Capture the cell that displays the provided text and extract its [X, Y] central coordinate. 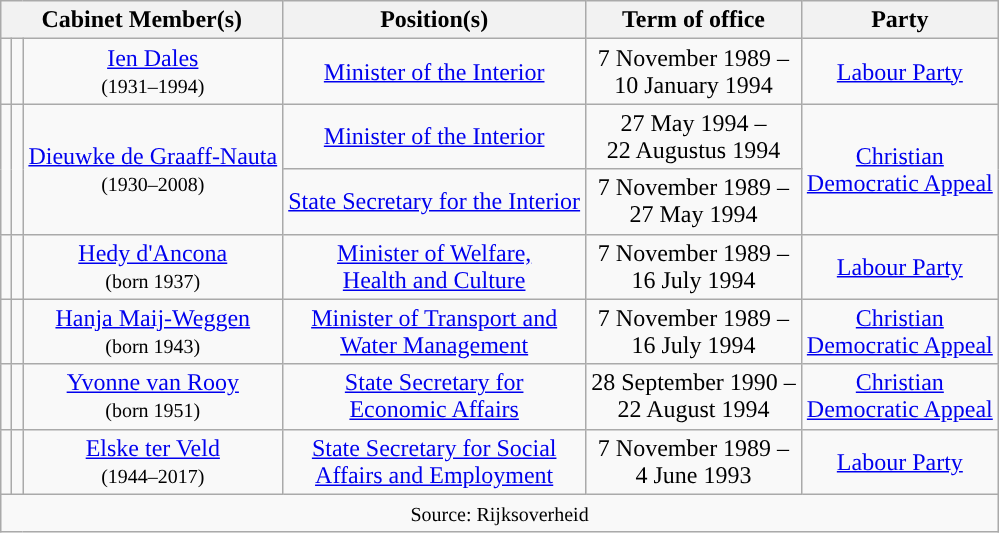
Hanja Maij-Weggen (born 1943) [153, 332]
Source: Rijksoverheid [500, 513]
Position(s) [434, 20]
Dieuwke de Graaff-Nauta (1930–2008) [153, 169]
Minister of Welfare, Health and Culture [434, 266]
State Secretary for Social Affairs and Employment [434, 462]
Elske ter Veld (1944–2017) [153, 462]
Minister of Transport and Water Management [434, 332]
28 September 1990 – 22 August 1994 [694, 396]
Term of office [694, 20]
7 November 1989 – 27 May 1994 [694, 202]
Hedy d'Ancona (born 1937) [153, 266]
Cabinet Member(s) [142, 20]
Yvonne van Rooy (born 1951) [153, 396]
State Secretary for Economic Affairs [434, 396]
State Secretary for the Interior [434, 202]
7 November 1989 – 10 January 1994 [694, 72]
Ien Dales (1931–1994) [153, 72]
Party [900, 20]
7 November 1989 – 4 June 1993 [694, 462]
27 May 1994 – 22 Augustus 1994 [694, 136]
